Detect which cell encompasses the target text, then output its (x, y) center coordinate. 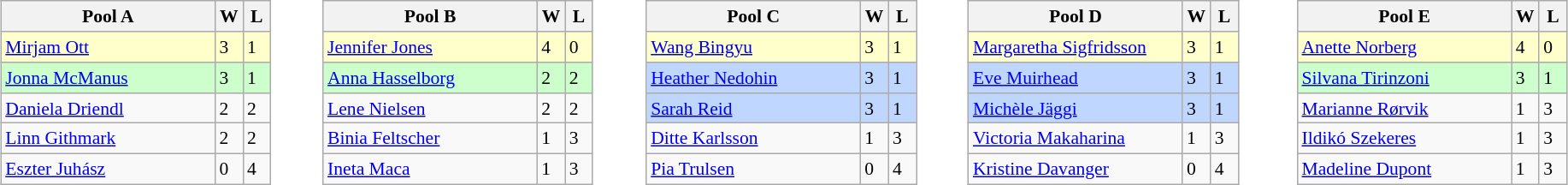
Eve Muirhead (1076, 78)
Anna Hasselborg (430, 78)
Michèle Jäggi (1076, 108)
Eszter Juhász (108, 169)
Sarah Reid (753, 108)
Heather Nedohin (753, 78)
Lene Nielsen (430, 108)
Binia Feltscher (430, 139)
Kristine Davanger (1076, 169)
Silvana Tirinzoni (1404, 78)
Madeline Dupont (1404, 169)
Mirjam Ott (108, 47)
Ildikó Szekeres (1404, 139)
Margaretha Sigfridsson (1076, 47)
Pool C (753, 16)
Wang Bingyu (753, 47)
Pool B (430, 16)
Daniela Driendl (108, 108)
Ditte Karlsson (753, 139)
Pool D (1076, 16)
Ineta Maca (430, 169)
Pool E (1404, 16)
Marianne Rørvik (1404, 108)
Pia Trulsen (753, 169)
Anette Norberg (1404, 47)
Linn Githmark (108, 139)
Jonna McManus (108, 78)
Jennifer Jones (430, 47)
Victoria Makaharina (1076, 139)
Pool A (108, 16)
